Return the [x, y] coordinate for the center point of the cell that contains the specified text.  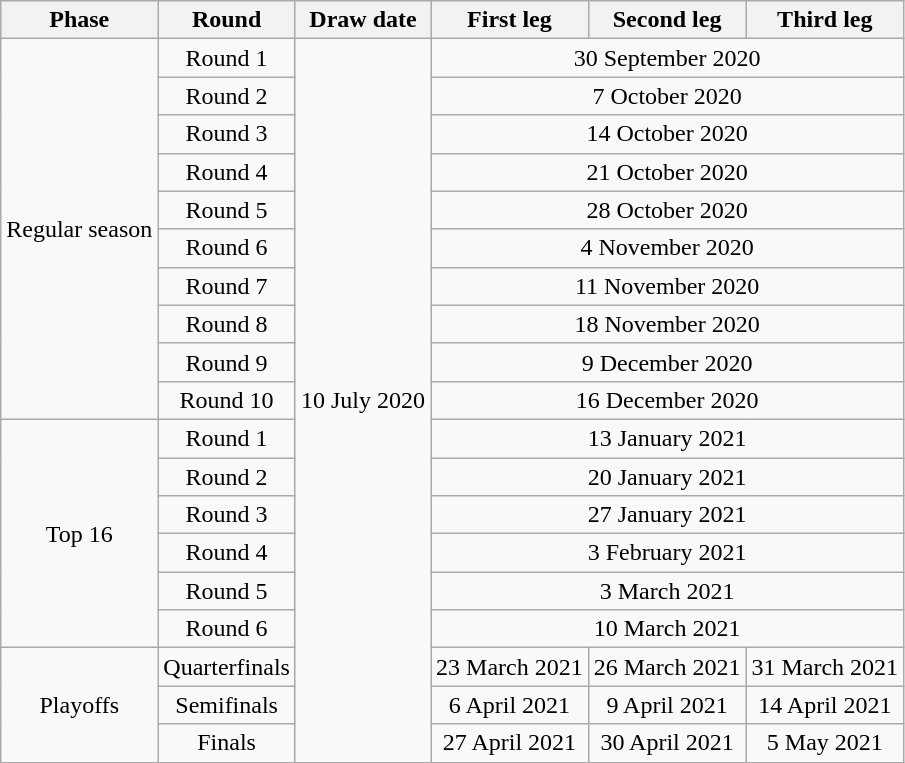
Draw date [362, 20]
16 December 2020 [668, 400]
Playoffs [80, 705]
Round 7 [227, 286]
3 March 2021 [668, 591]
30 September 2020 [668, 58]
Third leg [825, 20]
21 October 2020 [668, 172]
9 April 2021 [667, 705]
13 January 2021 [668, 438]
30 April 2021 [667, 743]
Round 9 [227, 362]
20 January 2021 [668, 477]
26 March 2021 [667, 667]
27 January 2021 [668, 515]
23 March 2021 [510, 667]
10 March 2021 [668, 629]
18 November 2020 [668, 324]
3 February 2021 [668, 553]
14 April 2021 [825, 705]
6 April 2021 [510, 705]
Semifinals [227, 705]
Finals [227, 743]
Second leg [667, 20]
Round 10 [227, 400]
11 November 2020 [668, 286]
27 April 2021 [510, 743]
5 May 2021 [825, 743]
Phase [80, 20]
First leg [510, 20]
Round [227, 20]
14 October 2020 [668, 134]
10 July 2020 [362, 400]
7 October 2020 [668, 96]
9 December 2020 [668, 362]
28 October 2020 [668, 210]
Round 8 [227, 324]
Regular season [80, 230]
Top 16 [80, 533]
31 March 2021 [825, 667]
Quarterfinals [227, 667]
4 November 2020 [668, 248]
